Determine the [x, y] coordinate at the center of the cell enclosing the given text.  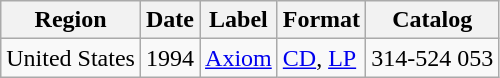
Region [71, 20]
Date [170, 20]
Axiom [239, 58]
CD, LP [321, 58]
Catalog [432, 20]
Label [239, 20]
1994 [170, 58]
United States [71, 58]
Format [321, 20]
314-524 053 [432, 58]
